From the cell containing the given text, extract its center point as [x, y] coordinate. 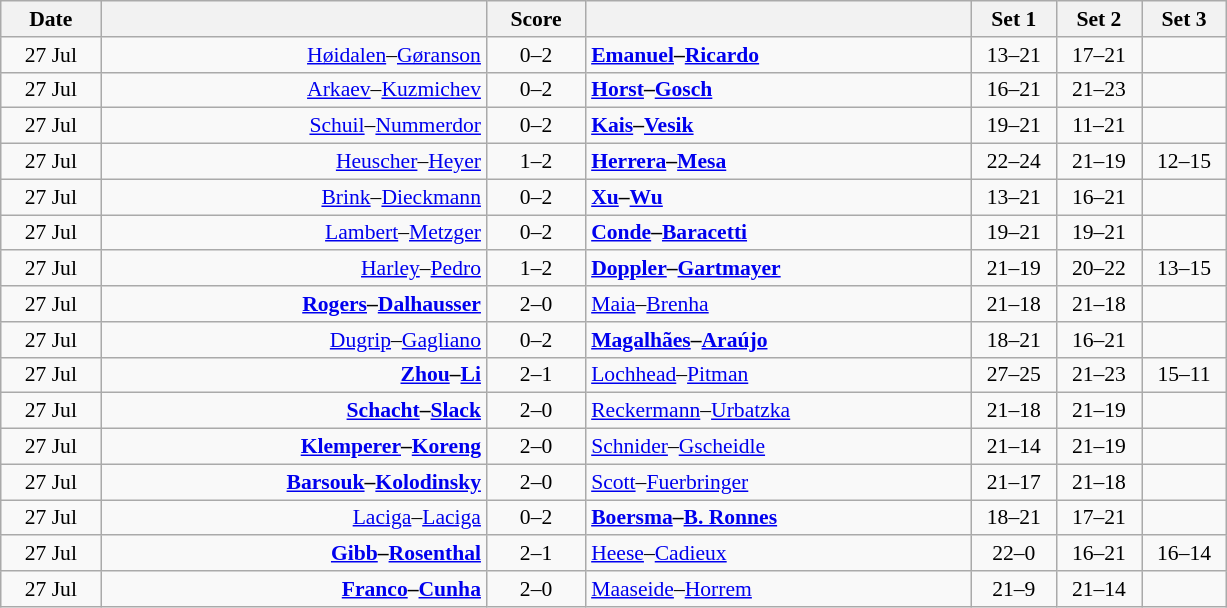
Schnider–Gscheidle [778, 447]
Brink–Dieckmann [294, 197]
Gibb–Rosenthal [294, 554]
Scott–Fuerbringer [778, 482]
Dugrip–Gagliano [294, 340]
Maaseide–Horrem [778, 589]
Xu–Wu [778, 197]
Høidalen–Gøranson [294, 55]
27–25 [1014, 375]
12–15 [1184, 162]
22–0 [1014, 554]
Laciga–Laciga [294, 518]
Magalhães–Araújo [778, 340]
16–14 [1184, 554]
20–22 [1098, 269]
Set 1 [1014, 19]
Conde–Baracetti [778, 233]
Heese–Cadieux [778, 554]
Heuscher–Heyer [294, 162]
Reckermann–Urbatzka [778, 411]
Maia–Brenha [778, 304]
Schacht–Slack [294, 411]
Score [536, 19]
Herrera–Mesa [778, 162]
Schuil–Nummerdor [294, 126]
Horst–Gosch [778, 90]
21–9 [1014, 589]
13–15 [1184, 269]
Doppler–Gartmayer [778, 269]
Arkaev–Kuzmichev [294, 90]
15–11 [1184, 375]
Rogers–Dalhausser [294, 304]
Lambert–Metzger [294, 233]
Kais–Vesik [778, 126]
Harley–Pedro [294, 269]
Set 3 [1184, 19]
Set 2 [1098, 19]
Boersma–B. Ronnes [778, 518]
Barsouk–Kolodinsky [294, 482]
21–17 [1014, 482]
Lochhead–Pitman [778, 375]
11–21 [1098, 126]
Klemperer–Koreng [294, 447]
Emanuel–Ricardo [778, 55]
Zhou–Li [294, 375]
Date [51, 19]
22–24 [1014, 162]
Franco–Cunha [294, 589]
